Output the (x, y) coordinate of the center of the cell containing the given text.  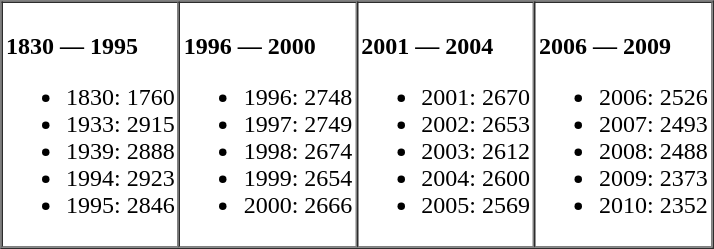
2006 — 20092006: 25262007: 24932008: 24882009: 23732010: 2352 (624, 125)
1996 — 20001996: 27481997: 27491998: 26741999: 26542000: 2666 (268, 125)
2001 — 20042001: 26702002: 26532003: 26122004: 26002005: 2569 (446, 125)
1830 — 19951830: 17601933: 29151939: 28881994: 29231995: 2846 (91, 125)
